Extract the [x, y] coordinate from the center of the cell holding the provided text.  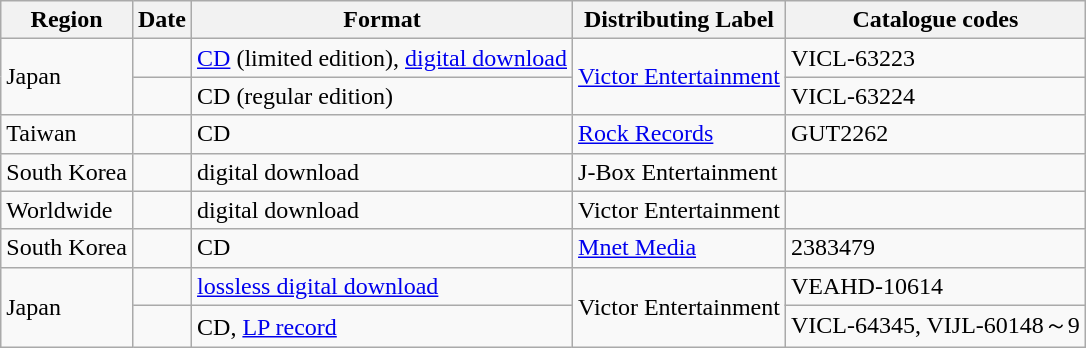
Rock Records [680, 134]
lossless digital download [382, 286]
VICL-63223 [935, 58]
Mnet Media [680, 248]
Taiwan [67, 134]
Date [162, 20]
VEAHD-10614 [935, 286]
VICL-63224 [935, 96]
GUT2262 [935, 134]
Region [67, 20]
Catalogue codes [935, 20]
CD, LP record [382, 326]
Worldwide [67, 210]
Distributing Label [680, 20]
Format [382, 20]
CD (regular edition) [382, 96]
2383479 [935, 248]
J-Box Entertainment [680, 172]
VICL-64345, VIJL-60148～9 [935, 326]
CD (limited edition), digital download [382, 58]
